From the cell containing the given text, extract its center point as (x, y) coordinate. 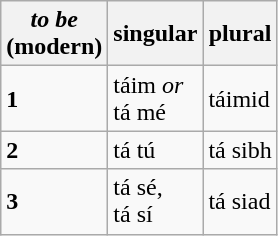
1 (54, 98)
3 (54, 202)
táim ortá mé (156, 98)
tá tú (156, 150)
plural (240, 34)
tá sibh (240, 150)
singular (156, 34)
2 (54, 150)
tá siad (240, 202)
táimid (240, 98)
to be(modern) (54, 34)
tá sé,tá sí (156, 202)
